Scan for the cell matching the given text and deliver its (X, Y) coordinate at center. 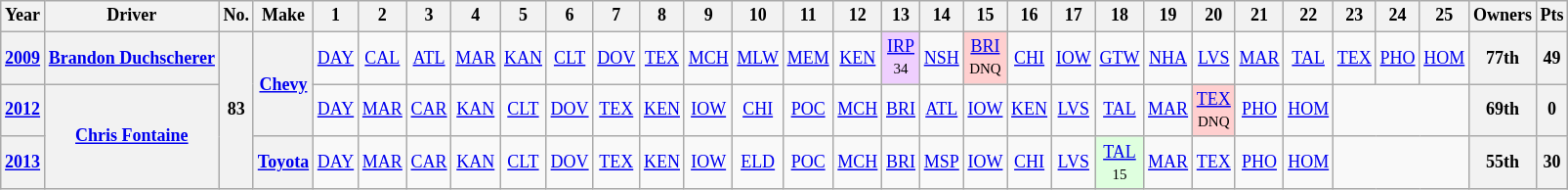
MLW (758, 58)
Pts (1551, 16)
11 (808, 16)
Owners (1503, 16)
12 (858, 16)
9 (708, 16)
1 (335, 16)
77th (1503, 58)
2009 (23, 58)
25 (1444, 16)
8 (662, 16)
NHA (1168, 58)
Toyota (283, 163)
Chevy (283, 84)
7 (616, 16)
MSP (942, 163)
Year (23, 16)
TAL15 (1120, 163)
83 (236, 110)
16 (1030, 16)
3 (429, 16)
2012 (23, 111)
4 (476, 16)
15 (985, 16)
55th (1503, 163)
IRP34 (901, 58)
BRIDNQ (985, 58)
22 (1309, 16)
NSH (942, 58)
2 (383, 16)
ELD (758, 163)
GTW (1120, 58)
Make (283, 16)
23 (1355, 16)
20 (1213, 16)
24 (1397, 16)
5 (524, 16)
Chris Fontaine (131, 137)
Driver (131, 16)
2013 (23, 163)
No. (236, 16)
69th (1503, 111)
Brandon Duchscherer (131, 58)
10 (758, 16)
14 (942, 16)
6 (570, 16)
19 (1168, 16)
30 (1551, 163)
49 (1551, 58)
18 (1120, 16)
0 (1551, 111)
17 (1073, 16)
21 (1259, 16)
CAL (383, 58)
13 (901, 16)
TEXDNQ (1213, 111)
MEM (808, 58)
